Scan for the cell matching the given text and deliver its (x, y) coordinate at center. 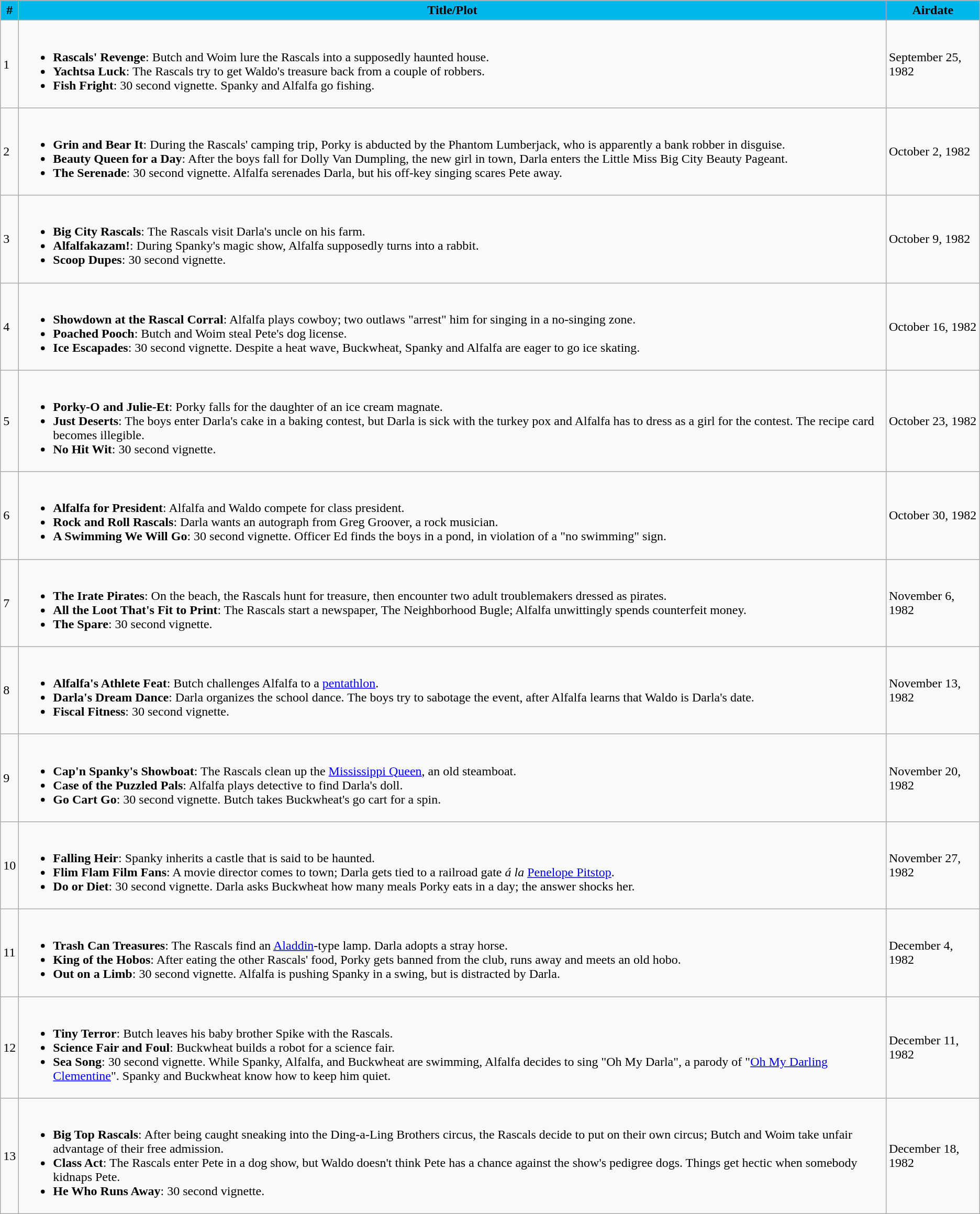
November 27, 1982 (933, 865)
1 (9, 64)
3 (9, 239)
# (9, 10)
8 (9, 690)
December 4, 1982 (933, 953)
November 6, 1982 (933, 603)
December 18, 1982 (933, 1156)
Airdate (933, 10)
November 13, 1982 (933, 690)
11 (9, 953)
6 (9, 515)
7 (9, 603)
10 (9, 865)
2 (9, 152)
5 (9, 421)
October 16, 1982 (933, 327)
October 9, 1982 (933, 239)
Title/Plot (452, 10)
October 2, 1982 (933, 152)
12 (9, 1048)
December 11, 1982 (933, 1048)
September 25, 1982 (933, 64)
November 20, 1982 (933, 778)
October 30, 1982 (933, 515)
October 23, 1982 (933, 421)
9 (9, 778)
13 (9, 1156)
4 (9, 327)
